Search for the cell housing the specified text and yield its (x, y) center coordinate. 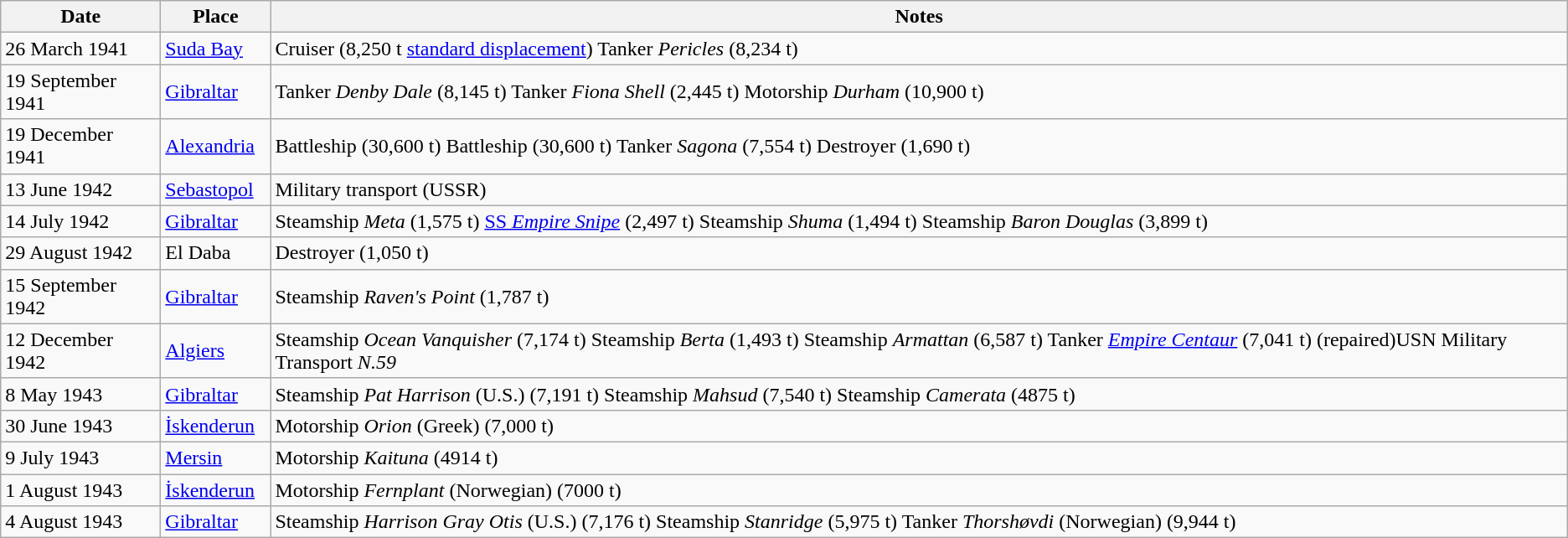
Motorship Kaituna (4914 t) (919, 458)
30 June 1943 (80, 426)
26 March 1941 (80, 49)
19 December 1941 (80, 146)
Sebastopol (216, 189)
Algiers (216, 350)
29 August 1942 (80, 253)
15 September 1942 (80, 297)
El Daba (216, 253)
Mersin (216, 458)
Motorship Fernplant (Norwegian) (7000 t) (919, 490)
Notes (919, 17)
Steamship Meta (1,575 t) SS Empire Snipe (2,497 t) Steamship Shuma (1,494 t) Steamship Baron Douglas (3,899 t) (919, 221)
4 August 1943 (80, 522)
9 July 1943 (80, 458)
1 August 1943 (80, 490)
Place (216, 17)
Cruiser (8,250 t standard displacement) Tanker Pericles (8,234 t) (919, 49)
Alexandria (216, 146)
Steamship Pat Harrison (U.S.) (7,191 t) Steamship Mahsud (7,540 t) Steamship Camerata (4875 t) (919, 394)
Suda Bay (216, 49)
19 September 1941 (80, 92)
Motorship Orion (Greek) (7,000 t) (919, 426)
Steamship Raven's Point (1,787 t) (919, 297)
Steamship Harrison Gray Otis (U.S.) (7,176 t) Steamship Stanridge (5,975 t) Tanker Thorshøvdi (Norwegian) (9,944 t) (919, 522)
Battleship (30,600 t) Battleship (30,600 t) Tanker Sagona (7,554 t) Destroyer (1,690 t) (919, 146)
Destroyer (1,050 t) (919, 253)
12 December 1942 (80, 350)
Date (80, 17)
8 May 1943 (80, 394)
14 July 1942 (80, 221)
13 June 1942 (80, 189)
Tanker Denby Dale (8,145 t) Tanker Fiona Shell (2,445 t) Motorship Durham (10,900 t) (919, 92)
Military transport (USSR) (919, 189)
